Locate the cell with the specified text and output its [X, Y] center coordinate. 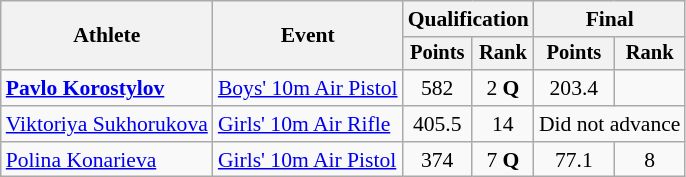
582 [438, 88]
Qualification [468, 19]
Event [308, 36]
Boys' 10m Air Pistol [308, 88]
Athlete [107, 36]
405.5 [438, 124]
203.4 [574, 88]
Pavlo Korostylov [107, 88]
Girls' 10m Air Rifle [308, 124]
2 Q [503, 88]
Final [610, 19]
Did not advance [610, 124]
14 [503, 124]
Viktoriya Sukhorukova [107, 124]
